Find where the given text appears and provide that cell's center as [X, Y] coordinate. 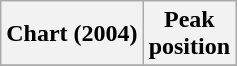
Peakposition [189, 34]
Chart (2004) [72, 34]
